Provide the (x, y) coordinate of the cell's center where the given text is located.  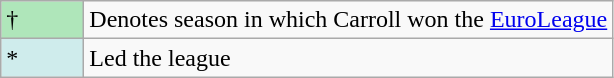
* (42, 58)
Led the league (348, 58)
Denotes season in which Carroll won the EuroLeague (348, 20)
† (42, 20)
